Extract the (X, Y) coordinate from the center of the cell holding the provided text.  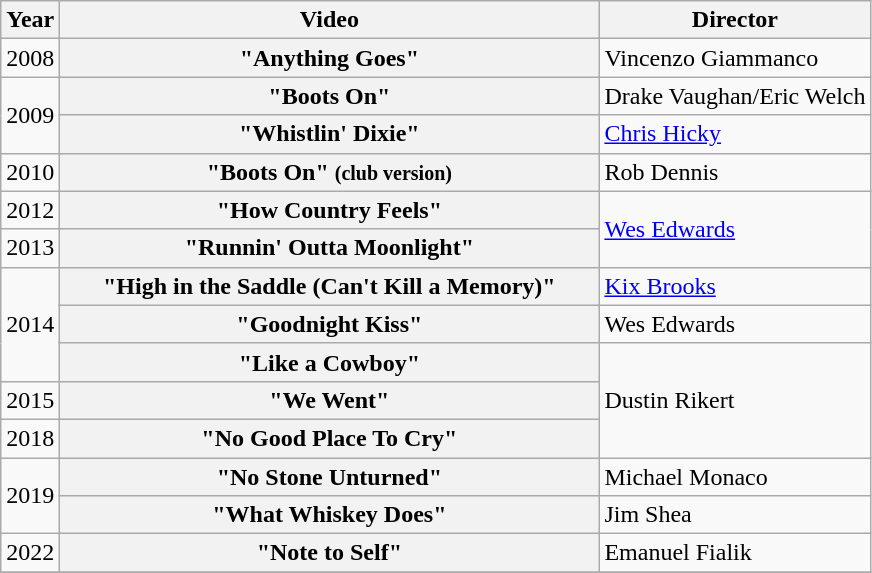
"No Good Place To Cry" (330, 438)
2012 (30, 210)
"How Country Feels" (330, 210)
Director (735, 20)
"High in the Saddle (Can't Kill a Memory)" (330, 286)
"Boots On" (club version) (330, 172)
2022 (30, 553)
Vincenzo Giammanco (735, 58)
"Boots On" (330, 96)
"No Stone Unturned" (330, 477)
"Like a Cowboy" (330, 362)
2014 (30, 324)
2019 (30, 496)
Kix Brooks (735, 286)
Rob Dennis (735, 172)
"Whistlin' Dixie" (330, 134)
Video (330, 20)
Michael Monaco (735, 477)
"We Went" (330, 400)
2010 (30, 172)
Dustin Rikert (735, 400)
2009 (30, 115)
"What Whiskey Does" (330, 515)
Emanuel Fialik (735, 553)
"Anything Goes" (330, 58)
"Runnin' Outta Moonlight" (330, 248)
2015 (30, 400)
Year (30, 20)
Chris Hicky (735, 134)
Jim Shea (735, 515)
"Note to Self" (330, 553)
Drake Vaughan/Eric Welch (735, 96)
"Goodnight Kiss" (330, 324)
2008 (30, 58)
2013 (30, 248)
2018 (30, 438)
